Find where the given text appears and provide that cell's center as (x, y) coordinate. 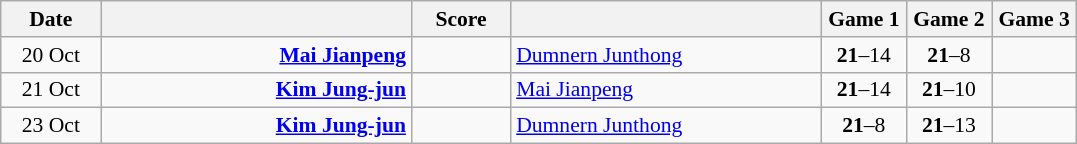
Game 2 (948, 19)
20 Oct (51, 55)
21–13 (948, 126)
Game 3 (1034, 19)
21–10 (948, 90)
Score (461, 19)
23 Oct (51, 126)
Date (51, 19)
21 Oct (51, 90)
Game 1 (864, 19)
